Detect which cell encompasses the target text, then output its (x, y) center coordinate. 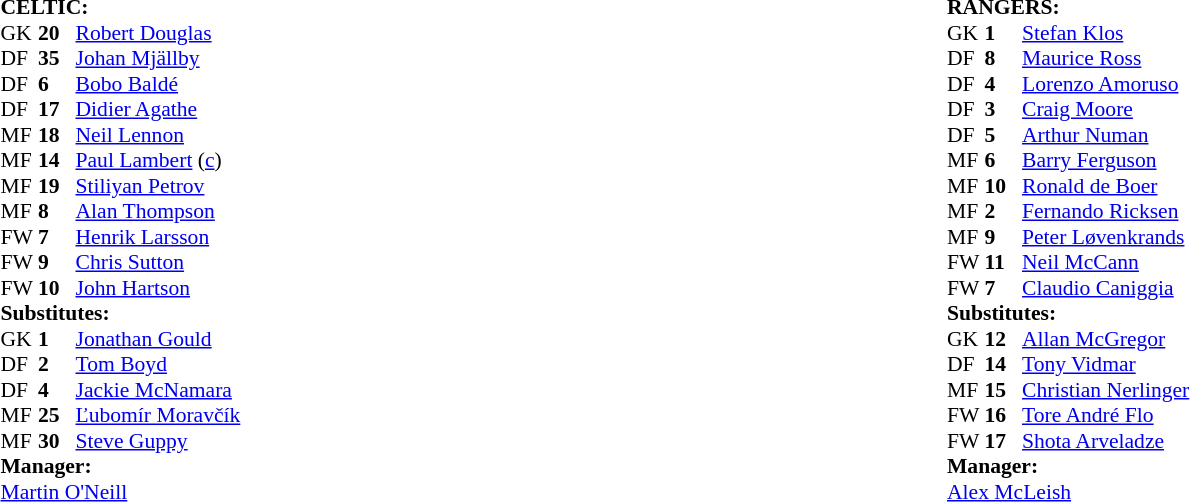
Arthur Numan (1106, 135)
Jackie McNamara (158, 390)
Tom Boyd (158, 365)
19 (57, 186)
11 (1003, 263)
Claudio Caniggia (1106, 288)
3 (1003, 109)
Bobo Baldé (158, 84)
Barry Ferguson (1106, 161)
Ronald de Boer (1106, 186)
18 (57, 135)
Paul Lambert (c) (158, 161)
25 (57, 415)
Allan McGregor (1106, 339)
Alan Thompson (158, 211)
30 (57, 441)
15 (1003, 390)
Lorenzo Amoruso (1106, 84)
20 (57, 33)
Robert Douglas (158, 33)
Shota Arveladze (1106, 441)
35 (57, 59)
Neil McCann (1106, 263)
John Hartson (158, 288)
Henrik Larsson (158, 237)
Ľubomír Moravčík (158, 415)
Tore André Flo (1106, 415)
Craig Moore (1106, 109)
Peter Løvenkrands (1106, 237)
Neil Lennon (158, 135)
Johan Mjällby (158, 59)
Didier Agathe (158, 109)
16 (1003, 415)
Fernando Ricksen (1106, 211)
Tony Vidmar (1106, 365)
12 (1003, 339)
Stefan Klos (1106, 33)
Maurice Ross (1106, 59)
Christian Nerlinger (1106, 390)
Stiliyan Petrov (158, 186)
Steve Guppy (158, 441)
Jonathan Gould (158, 339)
Chris Sutton (158, 263)
5 (1003, 135)
